Search for the cell housing the specified text and yield its (X, Y) center coordinate. 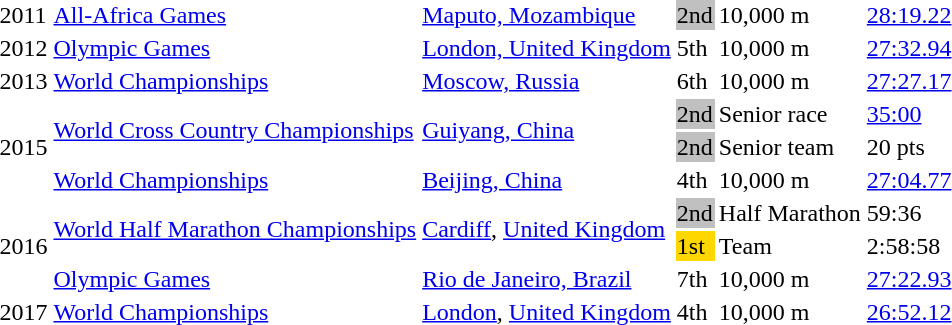
Cardiff, United Kingdom (547, 230)
Senior race (790, 114)
Rio de Janeiro, Brazil (547, 279)
Team (790, 246)
London, United Kingdom (547, 48)
Guiyang, China (547, 130)
Moscow, Russia (547, 81)
6th (694, 81)
All-Africa Games (235, 15)
Senior team (790, 147)
5th (694, 48)
World Half Marathon Championships (235, 230)
Maputo, Mozambique (547, 15)
World Cross Country Championships (235, 130)
Half Marathon (790, 213)
7th (694, 279)
Beijing, China (547, 180)
1st (694, 246)
4th (694, 180)
